Detect which cell encompasses the target text, then output its (X, Y) center coordinate. 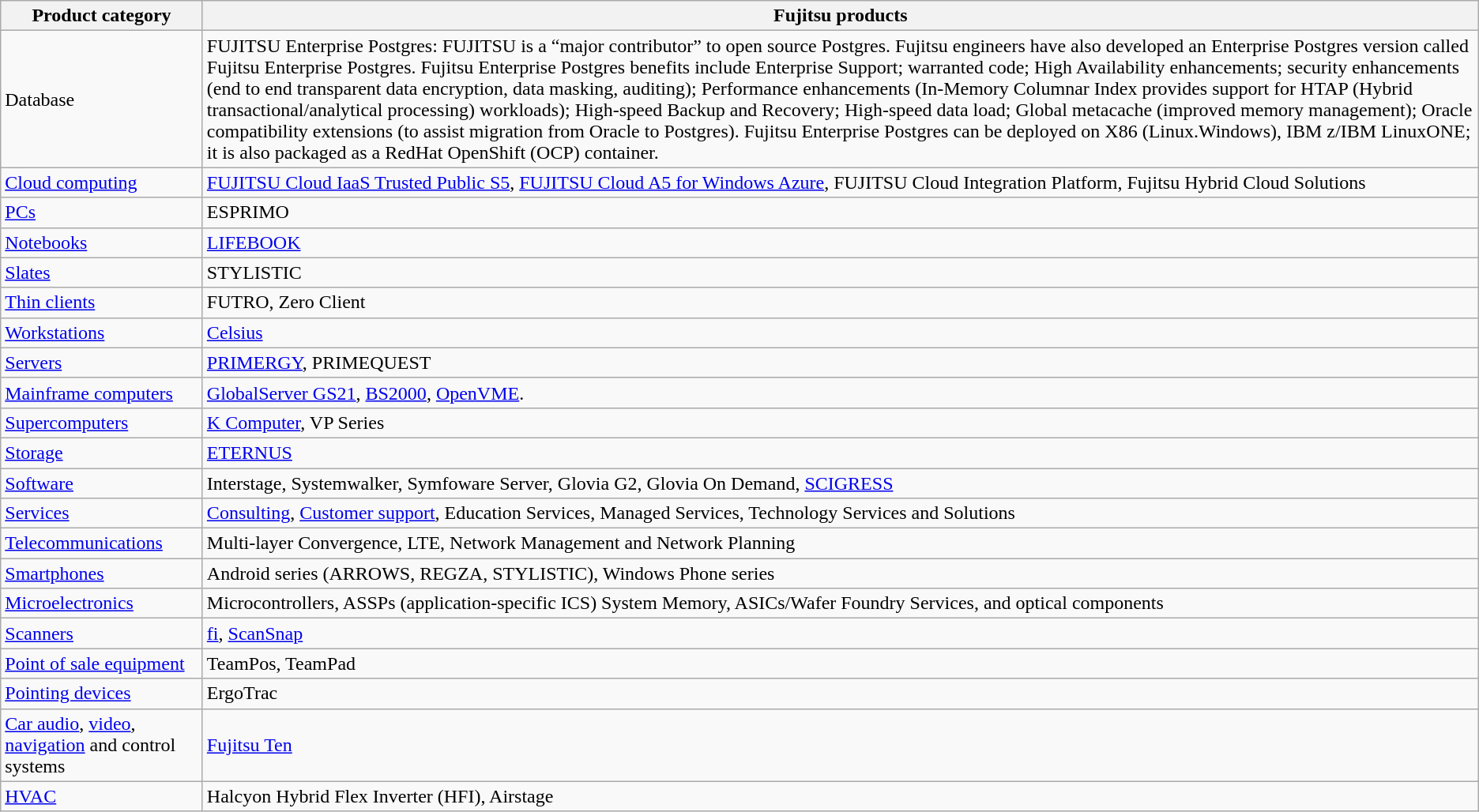
Android series (ARROWS, REGZA, STYLISTIC), Windows Phone series (841, 573)
Servers (102, 363)
Microelectronics (102, 603)
Celsius (841, 333)
K Computer, VP Series (841, 423)
Fujitsu Ten (841, 745)
Mainframe computers (102, 393)
Workstations (102, 333)
Halcyon Hybrid Flex Inverter (HFI), Airstage (841, 796)
Telecommunications (102, 543)
Point of sale equipment (102, 664)
Pointing devices (102, 694)
Database (102, 100)
Services (102, 513)
Interstage, Systemwalker, Symfoware Server, Glovia G2, Glovia On Demand, SCIGRESS (841, 483)
Product category (102, 16)
PRIMERGY, PRIMEQUEST (841, 363)
Smartphones (102, 573)
FUJITSU Cloud IaaS Trusted Public S5, FUJITSU Cloud A5 for Windows Azure, FUJITSU Cloud Integration Platform, Fujitsu Hybrid Cloud Solutions (841, 182)
ESPRIMO (841, 212)
fi, ScanSnap (841, 633)
Microcontrollers, ASSPs (application-specific ICS) System Memory, ASICs/Wafer Foundry Services, and optical components (841, 603)
Cloud computing (102, 182)
Thin clients (102, 303)
Multi-layer Convergence, LTE, Network Management and Network Planning (841, 543)
STYLISTIC (841, 273)
Slates (102, 273)
HVAC (102, 796)
ErgoTrac (841, 694)
Car audio, video, navigation and control systems (102, 745)
Fujitsu products (841, 16)
Consulting, Customer support, Education Services, Managed Services, Technology Services and Solutions (841, 513)
GlobalServer GS21, BS2000, OpenVME. (841, 393)
Software (102, 483)
ETERNUS (841, 453)
LIFEBOOK (841, 242)
TeamPos, TeamPad (841, 664)
PCs (102, 212)
FUTRO, Zero Client (841, 303)
Supercomputers (102, 423)
Notebooks (102, 242)
Storage (102, 453)
Scanners (102, 633)
